Capture the cell that displays the provided text and extract its (X, Y) central coordinate. 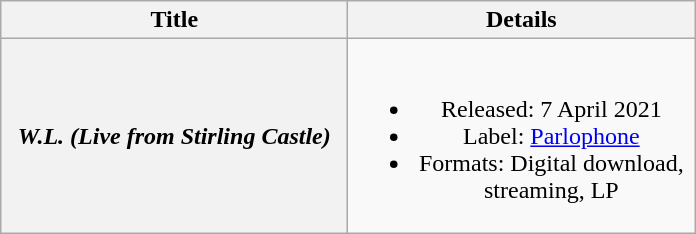
Title (174, 20)
Released: 7 April 2021Label: ParlophoneFormats: Digital download, streaming, LP (522, 136)
Details (522, 20)
W.L. (Live from Stirling Castle) (174, 136)
